From the cell containing the given text, extract its center point as [x, y] coordinate. 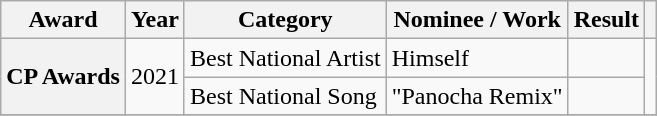
Himself [477, 58]
Result [606, 20]
"Panocha Remix" [477, 96]
Best National Artist [285, 58]
Best National Song [285, 96]
Award [64, 20]
CP Awards [64, 77]
Nominee / Work [477, 20]
2021 [154, 77]
Year [154, 20]
Category [285, 20]
